Search for the cell housing the specified text and yield its [X, Y] center coordinate. 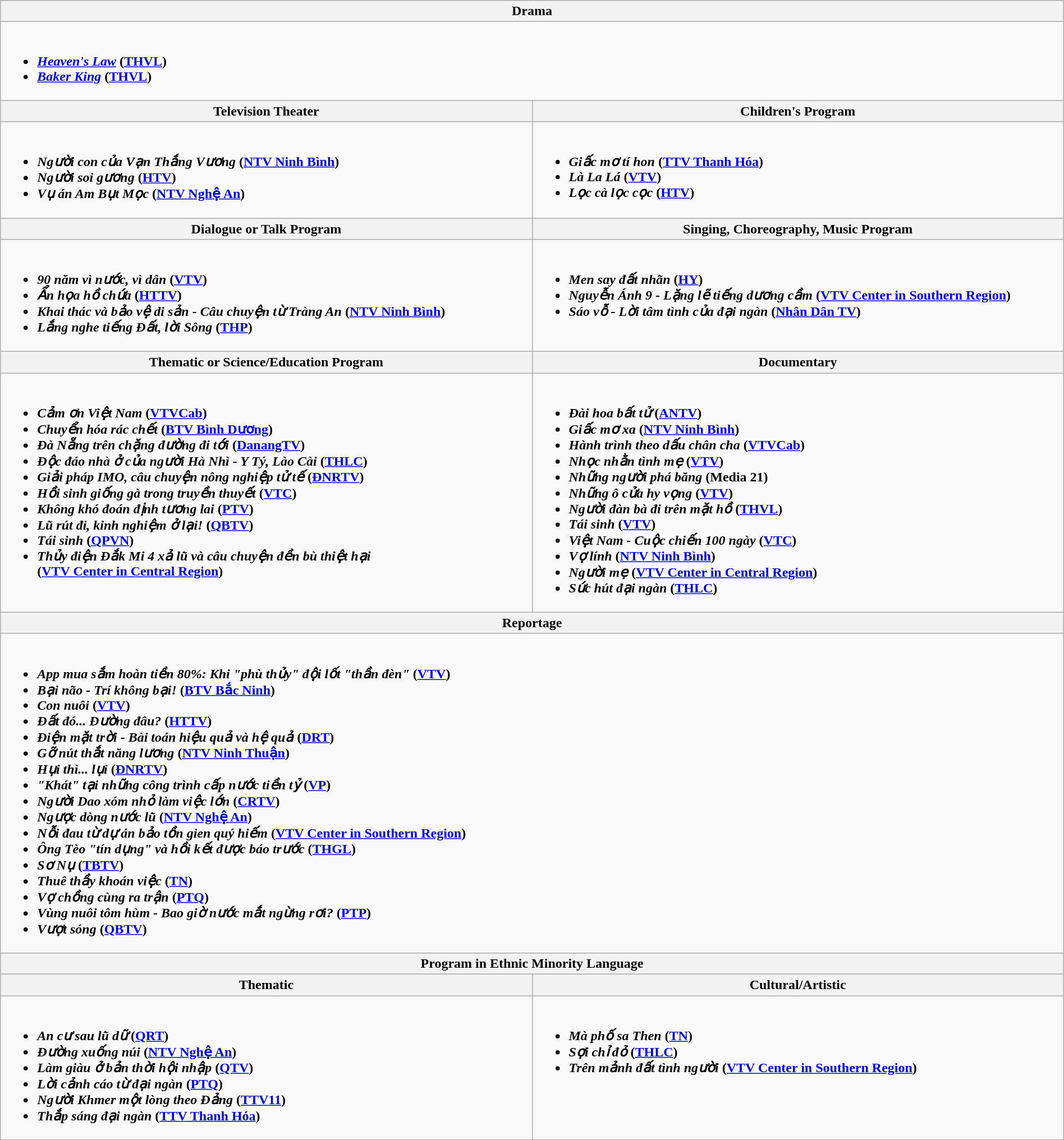
Dialogue or Talk Program [266, 228]
Singing, Choreography, Music Program [798, 228]
Program in Ethnic Minority Language [532, 963]
Mà phố sa Then (TN)Sợi chỉ đỏ (THLC)Trên mảnh đất tình người (VTV Center in Southern Region) [798, 1067]
Children's Program [798, 111]
Men say đất nhãn (HY)Nguyễn Ánh 9 - Lặng lẽ tiếng dương cầm (VTV Center in Southern Region)Sáo vỗ - Lời tâm tình của đại ngàn (Nhân Dân TV) [798, 296]
Cultural/Artistic [798, 985]
Television Theater [266, 111]
Giấc mơ tí hon (TTV Thanh Hóa)Là La Lá (VTV)Lọc cà lọc cọc (HTV) [798, 170]
Drama [532, 11]
Thematic or Science/Education Program [266, 362]
Reportage [532, 623]
Heaven's Law (THVL)Baker King (THVL) [532, 61]
Người con của Vạn Thắng Vương (NTV Ninh Bình)Người soi gương (HTV)Vụ án Am Bụt Mọc (NTV Nghệ An) [266, 170]
Thematic [266, 985]
Documentary [798, 362]
